Determine the [x, y] coordinate at the center of the cell enclosing the given text.  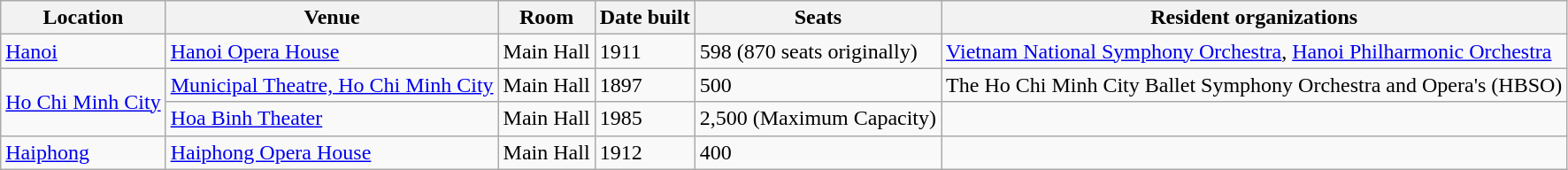
500 [818, 85]
598 (870 seats originally) [818, 51]
Location [83, 18]
Venue [332, 18]
Seats [818, 18]
400 [818, 152]
Resident organizations [1255, 18]
Haiphong [83, 152]
2,500 (Maximum Capacity) [818, 119]
Date built [644, 18]
1911 [644, 51]
Room [547, 18]
Ho Chi Minh City [83, 102]
1897 [644, 85]
Hanoi Opera House [332, 51]
1985 [644, 119]
Hanoi [83, 51]
Haiphong Opera House [332, 152]
The Ho Chi Minh City Ballet Symphony Orchestra and Opera's (HBSO) [1255, 85]
Hoa Binh Theater [332, 119]
Vietnam National Symphony Orchestra, Hanoi Philharmonic Orchestra [1255, 51]
Municipal Theatre, Ho Chi Minh City [332, 85]
1912 [644, 152]
